Output the (x, y) coordinate of the center of the cell containing the given text.  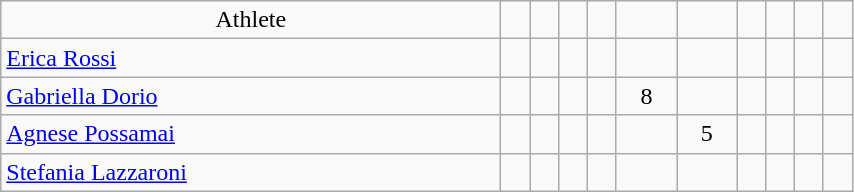
Gabriella Dorio (251, 96)
Athlete (251, 20)
Stefania Lazzaroni (251, 172)
Erica Rossi (251, 58)
Agnese Possamai (251, 134)
5 (707, 134)
8 (646, 96)
